Pinpoint the cell where the given text exists, returning its (X, Y) midpoint coordinate. 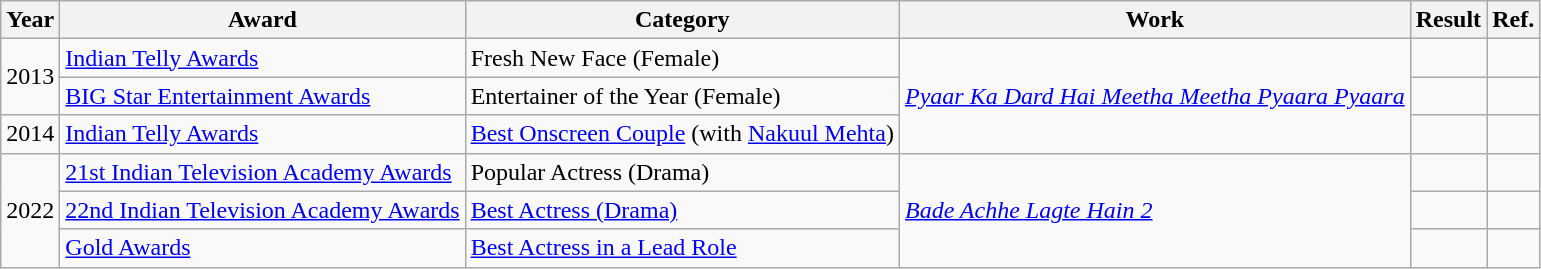
Bade Achhe Lagte Hain 2 (1154, 210)
2022 (30, 210)
21st Indian Television Academy Awards (262, 172)
2014 (30, 134)
Award (262, 20)
Work (1154, 20)
Result (1448, 20)
Entertainer of the Year (Female) (682, 96)
Best Onscreen Couple (with Nakuul Mehta) (682, 134)
Fresh New Face (Female) (682, 58)
Gold Awards (262, 248)
Best Actress in a Lead Role (682, 248)
Ref. (1514, 20)
Popular Actress (Drama) (682, 172)
Best Actress (Drama) (682, 210)
2013 (30, 77)
BIG Star Entertainment Awards (262, 96)
Year (30, 20)
22nd Indian Television Academy Awards (262, 210)
Category (682, 20)
Pyaar Ka Dard Hai Meetha Meetha Pyaara Pyaara (1154, 96)
